Determine the (x, y) coordinate at the center of the cell enclosing the given text.  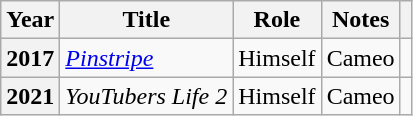
Year (30, 20)
2017 (30, 58)
Role (277, 20)
Title (146, 20)
YouTubers Life 2 (146, 96)
Notes (360, 20)
Pinstripe (146, 58)
2021 (30, 96)
